Pinpoint the cell where the given text exists, returning its [X, Y] midpoint coordinate. 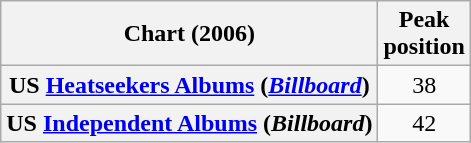
Peakposition [424, 34]
42 [424, 123]
US Independent Albums (Billboard) [190, 123]
US Heatseekers Albums (Billboard) [190, 85]
38 [424, 85]
Chart (2006) [190, 34]
